Extract the (X, Y) coordinate from the center of the cell holding the provided text.  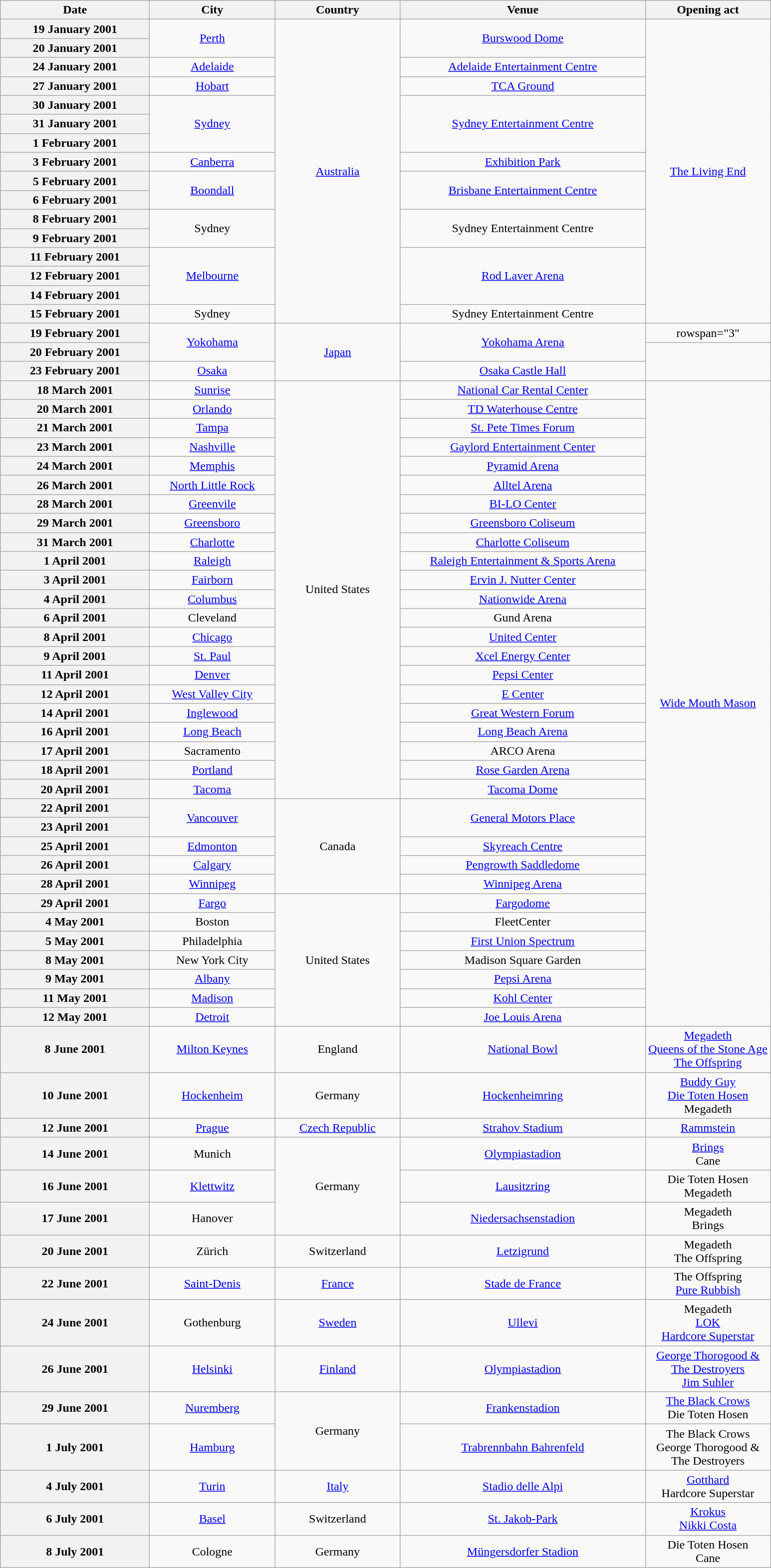
8 July 2001 (75, 1552)
8 May 2001 (75, 960)
12 February 2001 (75, 276)
Great Western Forum (523, 713)
Columbus (213, 599)
8 June 2001 (75, 1049)
Edmonton (213, 846)
Fargodome (523, 903)
TD Waterhouse Centre (523, 409)
Skyreach Centre (523, 846)
29 March 2001 (75, 523)
6 February 2001 (75, 200)
Pyramid Arena (523, 466)
Rammstein (708, 1128)
Memphis (213, 466)
Melbourne (213, 276)
9 April 2001 (75, 656)
Long Beach Arena (523, 732)
Madison (213, 998)
Zürich (213, 1251)
Albany (213, 979)
rowspan="3" (708, 333)
Boondall (213, 190)
5 February 2001 (75, 181)
8 February 2001 (75, 219)
19 February 2001 (75, 333)
11 April 2001 (75, 675)
11 May 2001 (75, 998)
Greensboro (213, 523)
3 February 2001 (75, 162)
Wide Mouth Mason (708, 703)
8 April 2001 (75, 637)
Yokohama (213, 342)
4 May 2001 (75, 922)
29 April 2001 (75, 903)
Czech Republic (337, 1128)
Gothenburg (213, 1323)
First Union Spectrum (523, 941)
Kohl Center (523, 998)
18 March 2001 (75, 390)
Fargo (213, 903)
15 February 2001 (75, 314)
National Bowl (523, 1049)
Sunrise (213, 390)
Charlotte (213, 542)
20 June 2001 (75, 1251)
27 January 2001 (75, 86)
12 April 2001 (75, 694)
20 March 2001 (75, 409)
Yokohama Arena (523, 342)
Greenvile (213, 504)
Klettwitz (213, 1186)
Hockenheim (213, 1095)
New York City (213, 960)
Philadelphia (213, 941)
Raleigh (213, 561)
MegadethThe Offspring (708, 1251)
Portland (213, 770)
North Little Rock (213, 485)
St. Jakob-Park (523, 1519)
26 April 2001 (75, 865)
Pengrowth Saddledome (523, 865)
West Valley City (213, 694)
George Thorogood & The DestroyersJim Suhler (708, 1369)
The Black CrowsDie Toten Hosen (708, 1408)
14 April 2001 (75, 713)
31 January 2001 (75, 124)
16 June 2001 (75, 1186)
Stade de France (523, 1284)
Italy (337, 1487)
Adelaide Entertainment Centre (523, 67)
Burswood Dome (523, 38)
E Center (523, 694)
Lausitzring (523, 1186)
Hobart (213, 86)
Cleveland (213, 618)
Country (337, 10)
20 April 2001 (75, 789)
BringsCane (708, 1153)
Perth (213, 38)
Hamburg (213, 1447)
Australia (337, 172)
Tampa (213, 428)
Tacoma (213, 789)
1 July 2001 (75, 1447)
Orlando (213, 409)
1 April 2001 (75, 561)
26 March 2001 (75, 485)
Trabrennbahn Bahrenfeld (523, 1447)
14 June 2001 (75, 1153)
Niedersachsenstadion (523, 1218)
Greensboro Coliseum (523, 523)
The OffspringPure Rubbish (708, 1284)
Charlotte Coliseum (523, 542)
24 March 2001 (75, 466)
11 February 2001 (75, 257)
Strahov Stadium (523, 1128)
Pepsi Center (523, 675)
16 April 2001 (75, 732)
England (337, 1049)
Nuremberg (213, 1408)
Raleigh Entertainment & Sports Arena (523, 561)
Saint-Denis (213, 1284)
30 January 2001 (75, 105)
Buddy GuyDie Toten HosenMegadeth (708, 1095)
Brisbane Entertainment Centre (523, 190)
9 February 2001 (75, 238)
Madison Square Garden (523, 960)
24 June 2001 (75, 1323)
Cologne (213, 1552)
23 March 2001 (75, 447)
5 May 2001 (75, 941)
Calgary (213, 865)
Inglewood (213, 713)
Nashville (213, 447)
19 January 2001 (75, 29)
Canberra (213, 162)
Japan (337, 352)
Finland (337, 1369)
General Motors Place (523, 817)
The Living End (708, 172)
MegadethBrings (708, 1218)
France (337, 1284)
Venue (523, 10)
6 April 2001 (75, 618)
12 May 2001 (75, 1017)
20 January 2001 (75, 48)
28 March 2001 (75, 504)
Ullevi (523, 1323)
25 April 2001 (75, 846)
9 May 2001 (75, 979)
Osaka Castle Hall (523, 371)
ARCO Arena (523, 751)
23 February 2001 (75, 371)
Exhibition Park (523, 162)
22 June 2001 (75, 1284)
Basel (213, 1519)
Canada (337, 846)
4 April 2001 (75, 599)
Die Toten HosenMegadeth (708, 1186)
17 April 2001 (75, 751)
MegadethQueens of the Stone AgeThe Offspring (708, 1049)
GotthardHardcore Superstar (708, 1487)
Frankenstadion (523, 1408)
Tacoma Dome (523, 789)
22 April 2001 (75, 808)
Opening act (708, 10)
KrokusNikki Costa (708, 1519)
Munich (213, 1153)
3 April 2001 (75, 580)
Winnipeg (213, 884)
Stadio delle Alpi (523, 1487)
Rose Garden Arena (523, 770)
26 June 2001 (75, 1369)
Helsinki (213, 1369)
Hockenheimring (523, 1095)
23 April 2001 (75, 827)
12 June 2001 (75, 1128)
24 January 2001 (75, 67)
Xcel Energy Center (523, 656)
United Center (523, 637)
Gaylord Entertainment Center (523, 447)
Die Toten HosenCane (708, 1552)
Joe Louis Arena (523, 1017)
Alltel Arena (523, 485)
28 April 2001 (75, 884)
20 February 2001 (75, 352)
Turin (213, 1487)
18 April 2001 (75, 770)
Sacramento (213, 751)
6 July 2001 (75, 1519)
Rod Laver Arena (523, 276)
14 February 2001 (75, 295)
Gund Arena (523, 618)
Boston (213, 922)
Vancouver (213, 817)
Hanover (213, 1218)
1 February 2001 (75, 143)
21 March 2001 (75, 428)
St. Pete Times Forum (523, 428)
10 June 2001 (75, 1095)
National Car Rental Center (523, 390)
Detroit (213, 1017)
The Black CrowsGeorge Thorogood & The Destroyers (708, 1447)
Denver (213, 675)
17 June 2001 (75, 1218)
Pepsi Arena (523, 979)
City (213, 10)
St. Paul (213, 656)
MegadethLOKHardcore Superstar (708, 1323)
Winnipeg Arena (523, 884)
TCA Ground (523, 86)
31 March 2001 (75, 542)
Nationwide Arena (523, 599)
Long Beach (213, 732)
Sweden (337, 1323)
Milton Keynes (213, 1049)
FleetCenter (523, 922)
Chicago (213, 637)
Müngersdorfer Stadion (523, 1552)
Adelaide (213, 67)
Ervin J. Nutter Center (523, 580)
Prague (213, 1128)
Letzigrund (523, 1251)
Fairborn (213, 580)
Date (75, 10)
Osaka (213, 371)
29 June 2001 (75, 1408)
4 July 2001 (75, 1487)
BI-LO Center (523, 504)
